Provide the [x, y] coordinate of the cell's center where the given text is located.  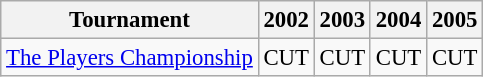
2002 [286, 20]
2004 [398, 20]
2005 [455, 20]
2003 [342, 20]
The Players Championship [130, 58]
Tournament [130, 20]
